Find where the given text appears and provide that cell's center as (X, Y) coordinate. 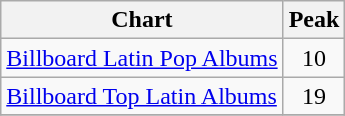
Peak (314, 20)
Billboard Top Latin Albums (142, 96)
Billboard Latin Pop Albums (142, 58)
19 (314, 96)
10 (314, 58)
Chart (142, 20)
